Scan for the cell matching the given text and deliver its [X, Y] coordinate at center. 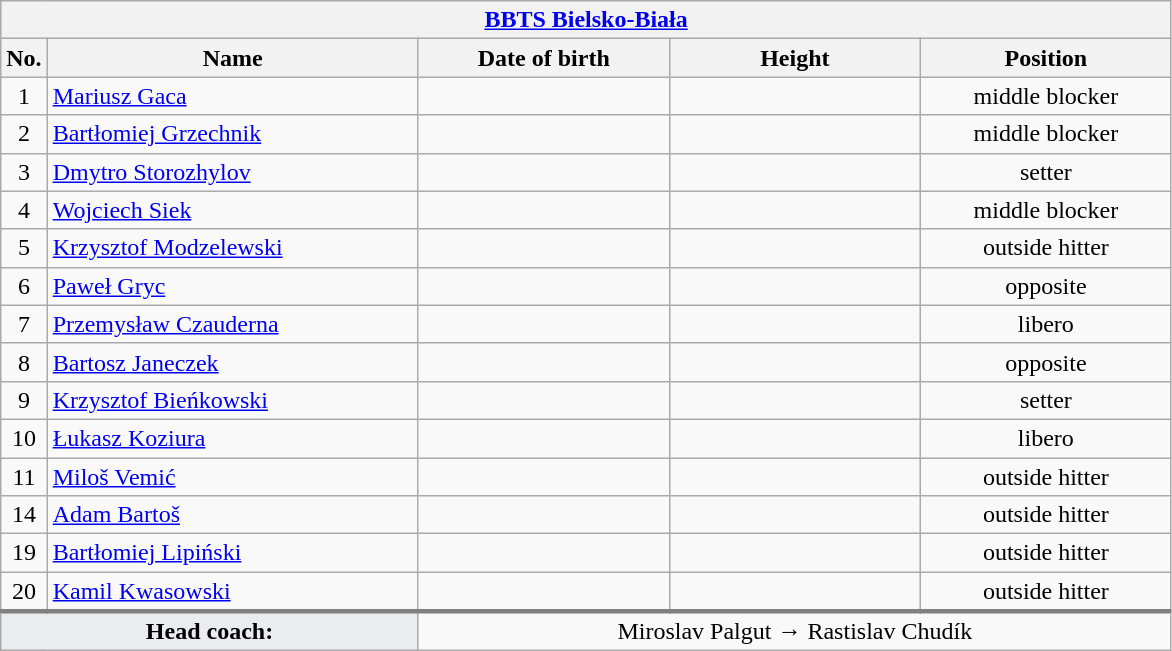
8 [24, 362]
Mariusz Gaca [232, 96]
Bartłomiej Lipiński [232, 553]
9 [24, 400]
Bartłomiej Grzechnik [232, 134]
Bartosz Janeczek [232, 362]
Łukasz Koziura [232, 438]
5 [24, 248]
6 [24, 286]
10 [24, 438]
Date of birth [544, 58]
14 [24, 515]
Name [232, 58]
3 [24, 172]
Dmytro Storozhylov [232, 172]
19 [24, 553]
Head coach: [210, 631]
Adam Bartoš [232, 515]
BBTS Bielsko-Biała [586, 20]
No. [24, 58]
Krzysztof Modzelewski [232, 248]
Miroslav Palgut → Rastislav Chudík [794, 631]
Krzysztof Bieńkowski [232, 400]
Height [794, 58]
7 [24, 324]
4 [24, 210]
Kamil Kwasowski [232, 592]
1 [24, 96]
2 [24, 134]
Miloš Vemić [232, 477]
Wojciech Siek [232, 210]
20 [24, 592]
Position [1046, 58]
11 [24, 477]
Paweł Gryc [232, 286]
Przemysław Czauderna [232, 324]
